Return [x, y] of the center of cell containing provided text 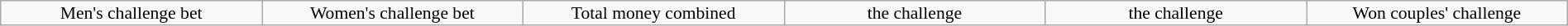
Total money combined [653, 13]
Men's challenge bet [131, 13]
Won couples' challenge [1437, 13]
Women's challenge bet [392, 13]
